Extract the [X, Y] coordinate from the center of the cell holding the provided text.  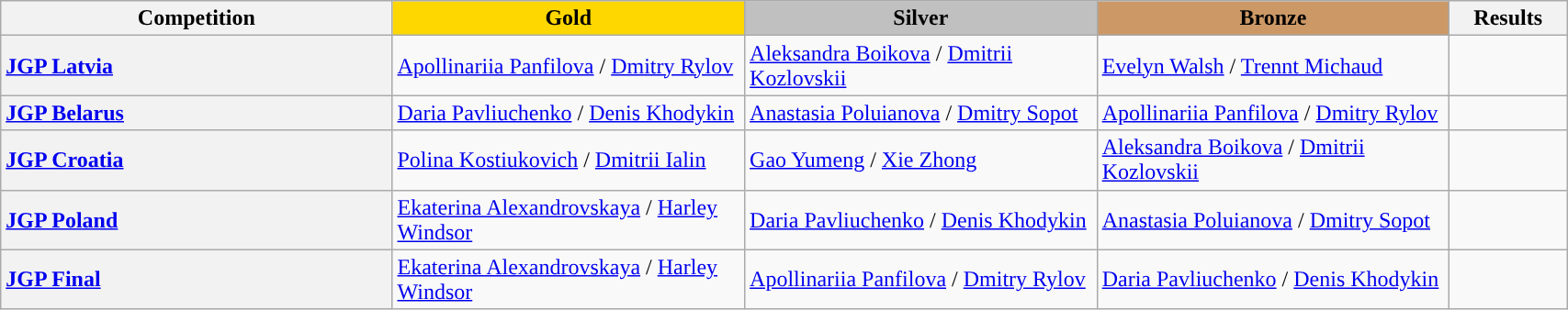
JGP Latvia [197, 66]
Silver [921, 18]
JGP Croatia [197, 160]
Results [1508, 18]
JGP Belarus [197, 113]
Competition [197, 18]
Polina Kostiukovich / Dmitrii Ialin [569, 160]
Evelyn Walsh / Trennt Michaud [1273, 66]
Bronze [1273, 18]
JGP Final [197, 279]
Gao Yumeng / Xie Zhong [921, 160]
Gold [569, 18]
JGP Poland [197, 220]
